Capture the cell that displays the provided text and extract its (x, y) central coordinate. 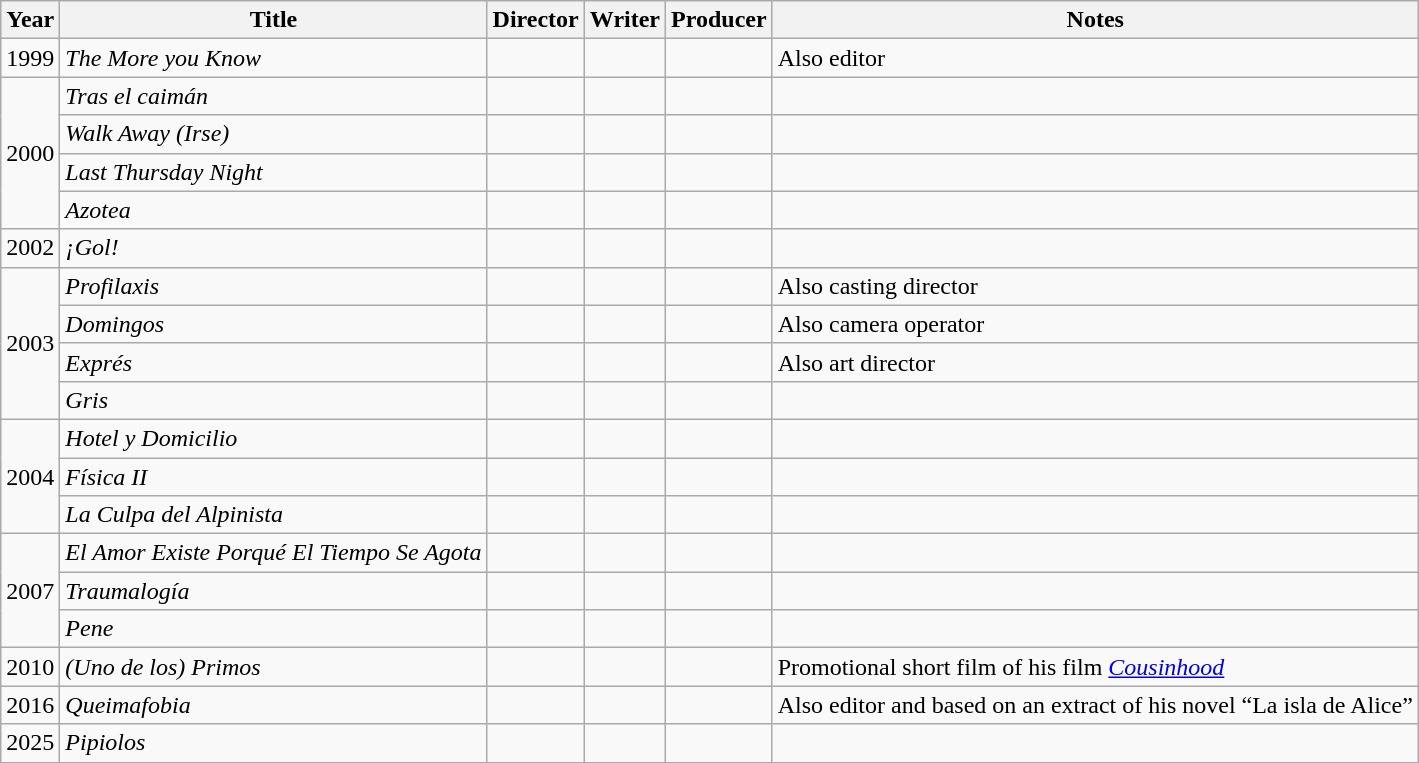
Promotional short film of his film Cousinhood (1095, 667)
2016 (30, 705)
Tras el caimán (274, 96)
1999 (30, 58)
Also casting director (1095, 286)
Last Thursday Night (274, 172)
Year (30, 20)
2010 (30, 667)
Writer (624, 20)
The More you Know (274, 58)
Director (536, 20)
(Uno de los) Primos (274, 667)
2000 (30, 153)
Walk Away (Irse) (274, 134)
Pipiolos (274, 743)
2007 (30, 591)
Title (274, 20)
Gris (274, 400)
2025 (30, 743)
Notes (1095, 20)
Also camera operator (1095, 324)
Pene (274, 629)
Traumalogía (274, 591)
El Amor Existe Porqué El Tiempo Se Agota (274, 553)
Domingos (274, 324)
Also editor and based on an extract of his novel “La isla de Alice” (1095, 705)
La Culpa del Alpinista (274, 515)
2003 (30, 343)
Queimafobia (274, 705)
Producer (720, 20)
Also editor (1095, 58)
Exprés (274, 362)
Also art director (1095, 362)
2002 (30, 248)
Física II (274, 477)
Hotel y Domicilio (274, 438)
Azotea (274, 210)
2004 (30, 476)
¡Gol! (274, 248)
Profilaxis (274, 286)
